Detect which cell encompasses the target text, then output its [X, Y] center coordinate. 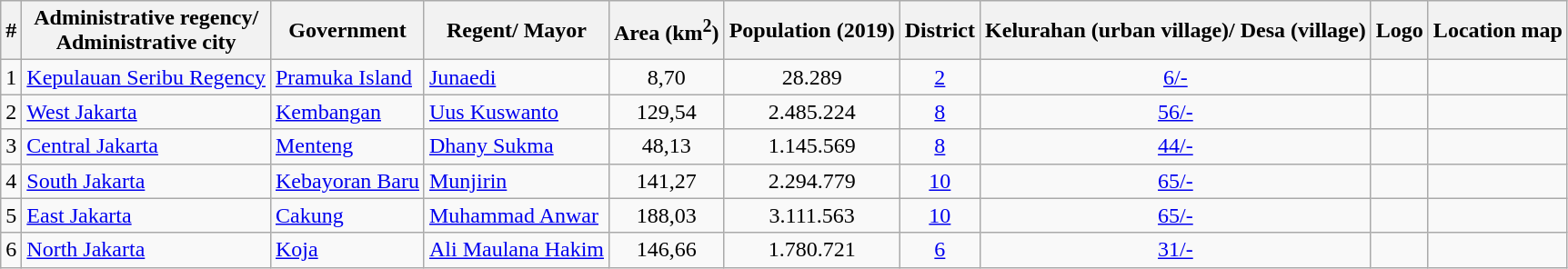
3.111.563 [811, 215]
West Jakarta [146, 112]
56/- [1176, 112]
2.294.779 [811, 181]
1 [11, 77]
Kembangan [347, 112]
3 [11, 146]
1.780.721 [811, 250]
Dhany Sukma [517, 146]
Ali Maulana Hakim [517, 250]
North Jakarta [146, 250]
Uus Kuswanto [517, 112]
146,66 [666, 250]
# [11, 31]
Administrative regency/ Administrative city [146, 31]
5 [11, 215]
Munjirin [517, 181]
188,03 [666, 215]
Population (2019) [811, 31]
Menteng [347, 146]
East Jakarta [146, 215]
28.289 [811, 77]
Koja [347, 250]
31/- [1176, 250]
1.145.569 [811, 146]
Kelurahan (urban village)/ Desa (village) [1176, 31]
Government [347, 31]
Muhammad Anwar [517, 215]
48,13 [666, 146]
Regent/ Mayor [517, 31]
Area (km2) [666, 31]
141,27 [666, 181]
4 [11, 181]
44/- [1176, 146]
Kebayoran Baru [347, 181]
Central Jakarta [146, 146]
Logo [1399, 31]
129,54 [666, 112]
Cakung [347, 215]
8,70 [666, 77]
South Jakarta [146, 181]
Pramuka Island [347, 77]
Location map [1497, 31]
Kepulauan Seribu Regency [146, 77]
6/- [1176, 77]
2.485.224 [811, 112]
District [940, 31]
Junaedi [517, 77]
